For the text-containing cell, return its midpoint in (X, Y) coordinate format. 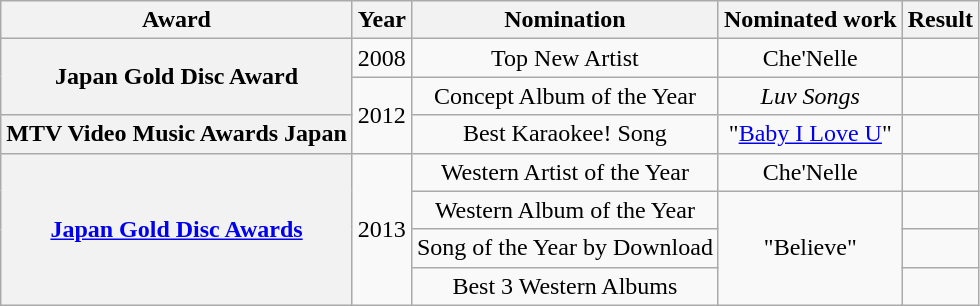
2012 (382, 115)
Award (177, 20)
Japan Gold Disc Awards (177, 229)
Year (382, 20)
Western Artist of the Year (564, 172)
Concept Album of the Year (564, 96)
Nominated work (810, 20)
MTV Video Music Awards Japan (177, 134)
Nomination (564, 20)
Japan Gold Disc Award (177, 77)
Luv Songs (810, 96)
Best 3 Western Albums (564, 286)
Result (940, 20)
2008 (382, 58)
Western Album of the Year (564, 210)
Song of the Year by Download (564, 248)
"Baby I Love U" (810, 134)
Best Karaokee! Song (564, 134)
2013 (382, 229)
"Believe" (810, 248)
Top New Artist (564, 58)
